Search for the cell housing the specified text and yield its (x, y) center coordinate. 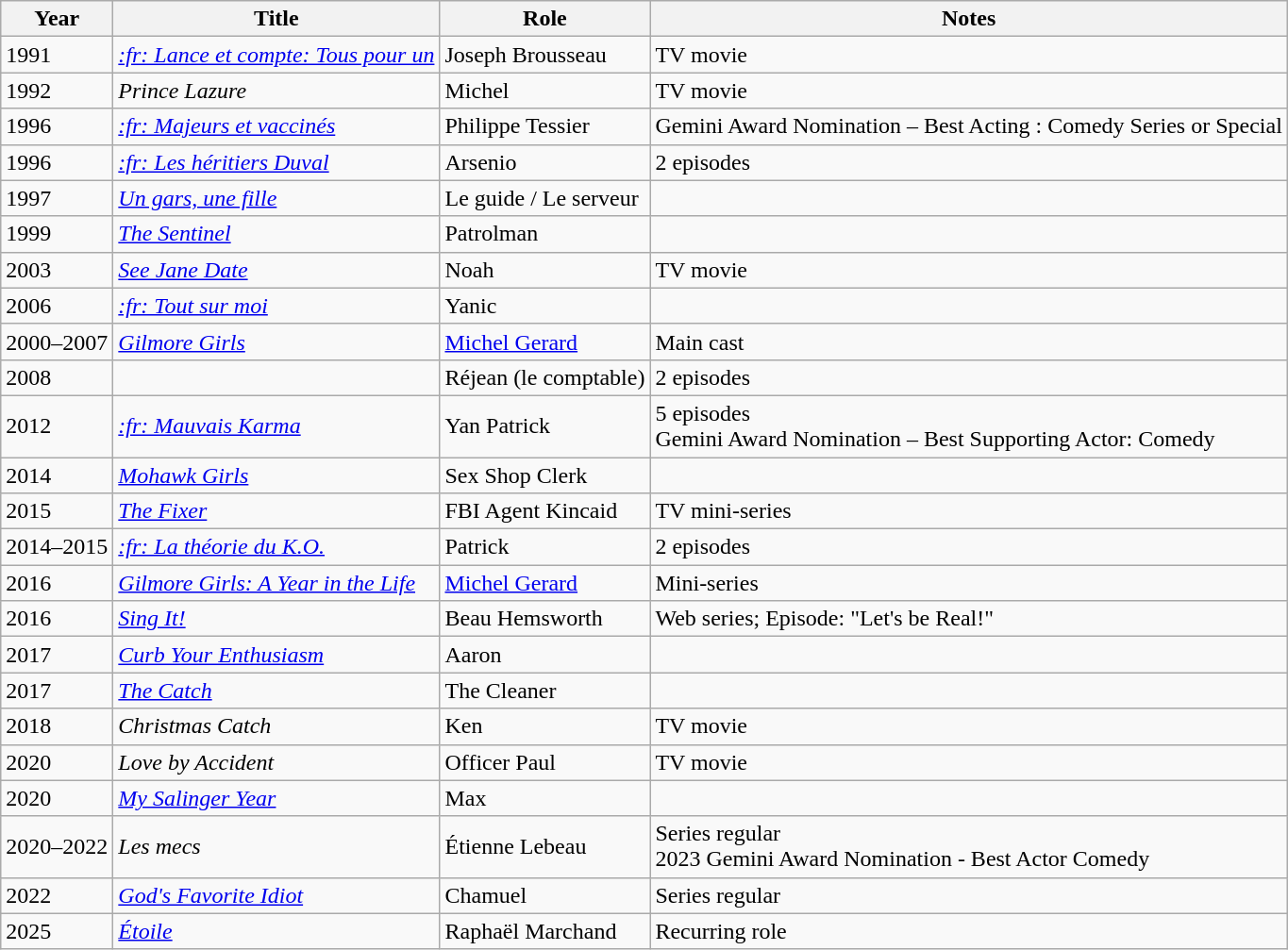
Un gars, une fille (276, 198)
See Jane Date (276, 270)
Étienne Lebeau (545, 847)
Gilmore Girls: A Year in the Life (276, 583)
:fr: Les héritiers Duval (276, 162)
Yan Patrick (545, 426)
:fr: Mauvais Karma (276, 426)
Réjean (le comptable) (545, 377)
The Catch (276, 691)
Sing It! (276, 619)
Les mecs (276, 847)
2014–2015 (57, 547)
Sex Shop Clerk (545, 475)
Web series; Episode: "Let's be Real!" (968, 619)
:fr: Tout sur moi (276, 306)
Étoile (276, 931)
2018 (57, 726)
Officer Paul (545, 762)
Arsenio (545, 162)
2008 (57, 377)
The Fixer (276, 511)
Love by Accident (276, 762)
Gilmore Girls (276, 342)
1991 (57, 55)
Patrolman (545, 234)
Year (57, 19)
Curb Your Enthusiasm (276, 655)
Max (545, 798)
Prince Lazure (276, 91)
Mohawk Girls (276, 475)
Noah (545, 270)
Ken (545, 726)
Christmas Catch (276, 726)
The Cleaner (545, 691)
2022 (57, 895)
2000–2007 (57, 342)
2003 (57, 270)
1999 (57, 234)
Title (276, 19)
Gemini Award Nomination – Best Acting : Comedy Series or Special (968, 126)
Mini-series (968, 583)
Aaron (545, 655)
Series regular (968, 895)
Series regular2023 Gemini Award Nomination - Best Actor Comedy (968, 847)
2015 (57, 511)
Philippe Tessier (545, 126)
:fr: Lance et compte: Tous pour un (276, 55)
Beau Hemsworth (545, 619)
FBI Agent Kincaid (545, 511)
Yanic (545, 306)
Raphaël Marchand (545, 931)
1992 (57, 91)
Notes (968, 19)
:fr: Majeurs et vaccinés (276, 126)
2025 (57, 931)
TV mini-series (968, 511)
Chamuel (545, 895)
Patrick (545, 547)
:fr: La théorie du K.O. (276, 547)
2006 (57, 306)
2020–2022 (57, 847)
Role (545, 19)
2012 (57, 426)
The Sentinel (276, 234)
5 episodesGemini Award Nomination – Best Supporting Actor: Comedy (968, 426)
Recurring role (968, 931)
My Salinger Year (276, 798)
Le guide / Le serveur (545, 198)
Main cast (968, 342)
Michel (545, 91)
Joseph Brousseau (545, 55)
2014 (57, 475)
God's Favorite Idiot (276, 895)
1997 (57, 198)
